Scan for the cell matching the given text and deliver its [x, y] coordinate at center. 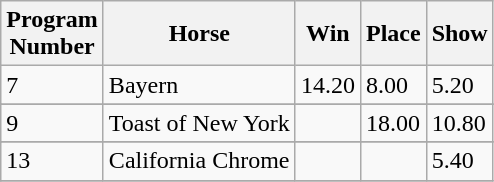
California Chrome [199, 161]
14.20 [328, 85]
Show [460, 34]
Win [328, 34]
ProgramNumber [52, 34]
Bayern [199, 85]
8.00 [393, 85]
13 [52, 161]
Place [393, 34]
9 [52, 123]
7 [52, 85]
Horse [199, 34]
Toast of New York [199, 123]
5.20 [460, 85]
5.40 [460, 161]
10.80 [460, 123]
18.00 [393, 123]
